Search for the cell housing the specified text and yield its (X, Y) center coordinate. 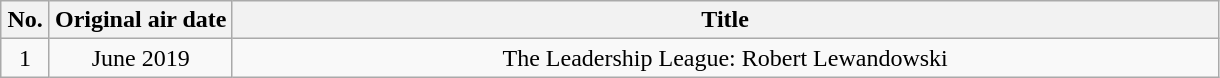
1 (26, 58)
June 2019 (140, 58)
No. (26, 20)
Title (725, 20)
Original air date (140, 20)
The Leadership League: Robert Lewandowski (725, 58)
